Locate the cell with the specified text and output its [x, y] center coordinate. 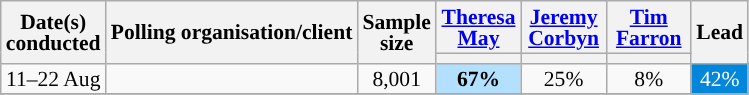
Polling organisation/client [232, 32]
11–22 Aug [54, 78]
Date(s)conducted [54, 32]
Samplesize [396, 32]
8% [648, 78]
Jeremy Corbyn [564, 27]
Tim Farron [648, 27]
Theresa May [478, 27]
8,001 [396, 78]
67% [478, 78]
Lead [720, 32]
42% [720, 78]
25% [564, 78]
